Extract the (X, Y) coordinate from the center of the cell holding the provided text.  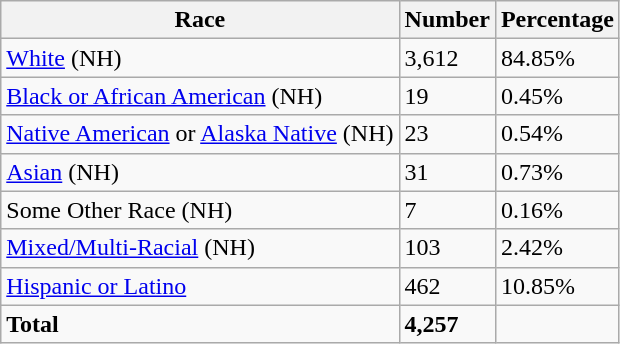
Total (200, 324)
103 (447, 248)
Some Other Race (NH) (200, 210)
31 (447, 172)
10.85% (557, 286)
Number (447, 20)
19 (447, 96)
White (NH) (200, 58)
2.42% (557, 248)
0.45% (557, 96)
3,612 (447, 58)
0.54% (557, 134)
7 (447, 210)
0.16% (557, 210)
Mixed/Multi-Racial (NH) (200, 248)
Black or African American (NH) (200, 96)
Race (200, 20)
Percentage (557, 20)
Hispanic or Latino (200, 286)
23 (447, 134)
0.73% (557, 172)
Asian (NH) (200, 172)
Native American or Alaska Native (NH) (200, 134)
4,257 (447, 324)
462 (447, 286)
84.85% (557, 58)
